Return (X, Y) of the center of cell containing provided text 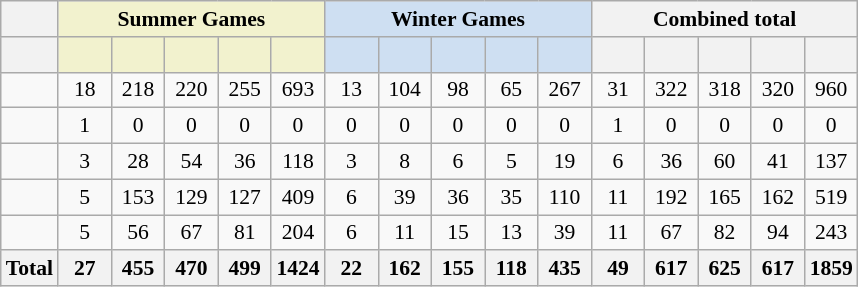
320 (778, 90)
31 (618, 90)
129 (192, 197)
470 (192, 268)
81 (244, 232)
Total (30, 268)
65 (512, 90)
54 (192, 161)
220 (192, 90)
49 (618, 268)
693 (298, 90)
499 (244, 268)
455 (138, 268)
60 (724, 161)
409 (298, 197)
22 (352, 268)
137 (832, 161)
Combined total (724, 19)
Winter Games (458, 19)
267 (564, 90)
104 (404, 90)
165 (724, 197)
35 (512, 197)
94 (778, 232)
218 (138, 90)
56 (138, 232)
155 (458, 268)
1859 (832, 268)
625 (724, 268)
19 (564, 161)
1424 (298, 268)
960 (832, 90)
18 (84, 90)
Summer Games (192, 19)
41 (778, 161)
15 (458, 232)
8 (404, 161)
204 (298, 232)
153 (138, 197)
322 (672, 90)
98 (458, 90)
127 (244, 197)
318 (724, 90)
243 (832, 232)
192 (672, 197)
255 (244, 90)
435 (564, 268)
28 (138, 161)
27 (84, 268)
110 (564, 197)
82 (724, 232)
519 (832, 197)
